Identify which cell holds the provided text, then report its [x, y] central coordinate. 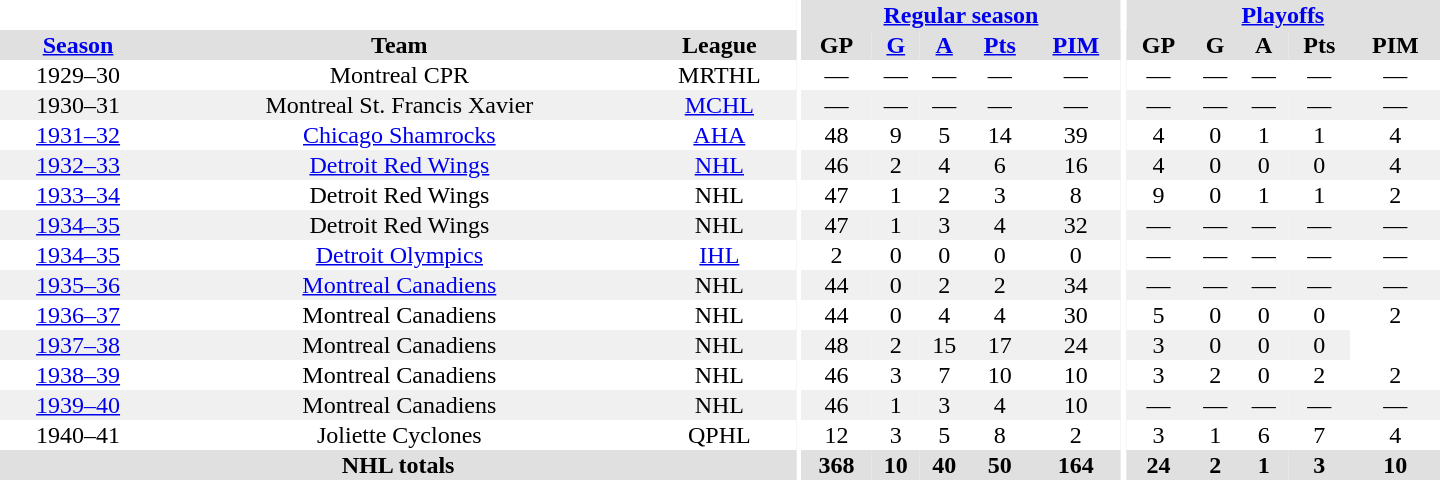
AHA [720, 135]
Regular season [962, 15]
1929–30 [78, 75]
30 [1076, 315]
1931–32 [78, 135]
IHL [720, 255]
1936–37 [78, 315]
Season [78, 45]
17 [1000, 345]
1940–41 [78, 435]
12 [837, 435]
League [720, 45]
164 [1076, 465]
368 [837, 465]
34 [1076, 285]
1932–33 [78, 165]
1935–36 [78, 285]
40 [944, 465]
Team [399, 45]
1930–31 [78, 105]
1939–40 [78, 405]
MRTHL [720, 75]
39 [1076, 135]
NHL totals [398, 465]
32 [1076, 225]
Detroit Olympics [399, 255]
QPHL [720, 435]
Montreal CPR [399, 75]
Montreal St. Francis Xavier [399, 105]
1933–34 [78, 195]
Joliette Cyclones [399, 435]
16 [1076, 165]
1937–38 [78, 345]
14 [1000, 135]
MCHL [720, 105]
15 [944, 345]
Playoffs [1283, 15]
Chicago Shamrocks [399, 135]
50 [1000, 465]
1938–39 [78, 375]
